Provide the (X, Y) coordinate of the cell's center where the given text is located.  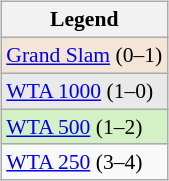
WTA 1000 (1–0) (84, 91)
WTA 500 (1–2) (84, 127)
WTA 250 (3–4) (84, 162)
Grand Slam (0–1) (84, 55)
Legend (84, 20)
